From the cell containing the given text, extract its center point as [X, Y] coordinate. 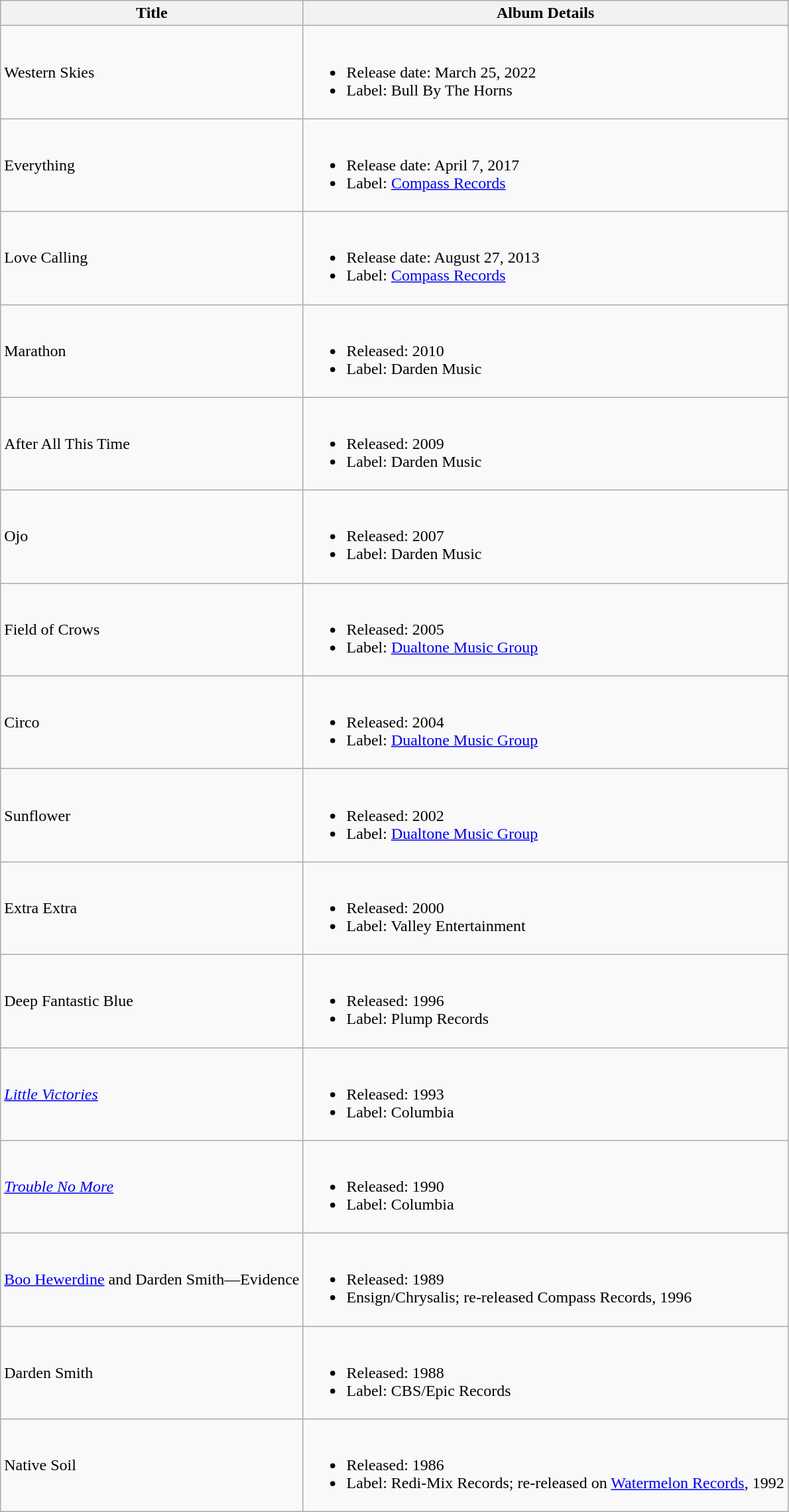
Little Victories [152, 1094]
Deep Fantastic Blue [152, 1001]
Title [152, 13]
Release date: April 7, 2017Label: Compass Records [545, 165]
Boo Hewerdine and Darden Smith—Evidence [152, 1280]
Extra Extra [152, 908]
Western Skies [152, 72]
Sunflower [152, 815]
Native Soil [152, 1466]
Marathon [152, 351]
Album Details [545, 13]
Darden Smith [152, 1373]
Released: 2010Label: Darden Music [545, 351]
Released: 1990Label: Columbia [545, 1187]
Trouble No More [152, 1187]
Love Calling [152, 258]
Released: 1996Label: Plump Records [545, 1001]
Released: 1988Label: CBS/Epic Records [545, 1373]
Released: 1993Label: Columbia [545, 1094]
Release date: March 25, 2022Label: Bull By The Horns [545, 72]
Release date: August 27, 2013Label: Compass Records [545, 258]
Circo [152, 722]
Released: 2007Label: Darden Music [545, 536]
Released: 2004Label: Dualtone Music Group [545, 722]
Released: 2009Label: Darden Music [545, 444]
Field of Crows [152, 629]
Released: 1989Ensign/Chrysalis; re-released Compass Records, 1996 [545, 1280]
Everything [152, 165]
Released: 2000Label: Valley Entertainment [545, 908]
Released: 1986Label: Redi-Mix Records; re-released on Watermelon Records, 1992 [545, 1466]
Ojo [152, 536]
After All This Time [152, 444]
Released: 2005Label: Dualtone Music Group [545, 629]
Released: 2002Label: Dualtone Music Group [545, 815]
